Search for the cell housing the specified text and yield its [x, y] center coordinate. 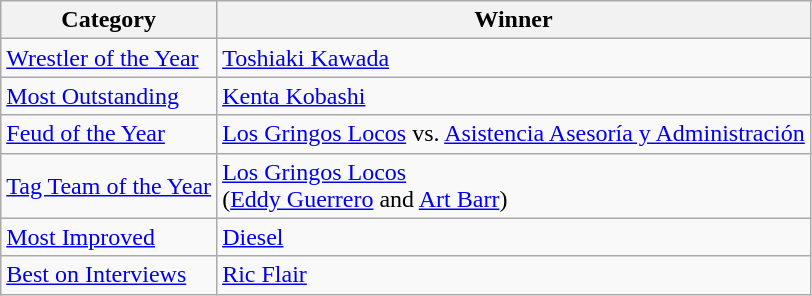
Most Improved [109, 237]
Kenta Kobashi [514, 96]
Los Gringos Locos vs. Asistencia Asesoría y Administración [514, 134]
Tag Team of the Year [109, 186]
Category [109, 20]
Most Outstanding [109, 96]
Ric Flair [514, 275]
Best on Interviews [109, 275]
Winner [514, 20]
Feud of the Year [109, 134]
Diesel [514, 237]
Toshiaki Kawada [514, 58]
Wrestler of the Year [109, 58]
Los Gringos Locos(Eddy Guerrero and Art Barr) [514, 186]
